Provide the [X, Y] coordinate of the cell's center where the given text is located.  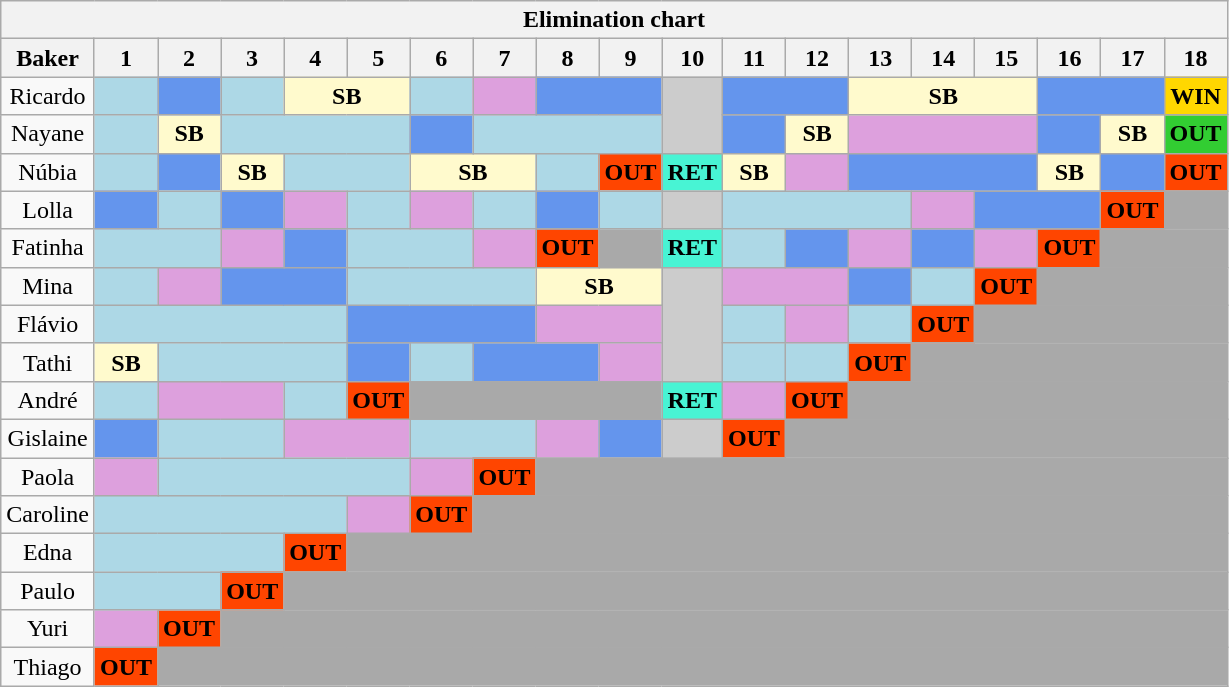
15 [1006, 58]
18 [1196, 58]
Tathi [48, 362]
Nayane [48, 134]
9 [630, 58]
WIN [1196, 96]
6 [442, 58]
7 [504, 58]
Ricardo [48, 96]
Mina [48, 286]
Flávio [48, 324]
Gislaine [48, 438]
Thiago [48, 667]
8 [568, 58]
12 [818, 58]
Lolla [48, 210]
5 [378, 58]
Elimination chart [614, 20]
2 [190, 58]
Baker [48, 58]
Paulo [48, 591]
Edna [48, 553]
17 [1132, 58]
André [48, 400]
Caroline [48, 515]
4 [316, 58]
10 [692, 58]
Paola [48, 477]
13 [880, 58]
Núbia [48, 172]
Yuri [48, 629]
3 [252, 58]
11 [754, 58]
Fatinha [48, 248]
14 [944, 58]
16 [1070, 58]
1 [126, 58]
